Search for the cell housing the specified text and yield its [X, Y] center coordinate. 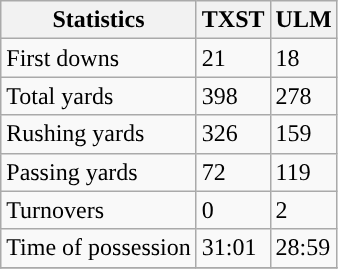
Statistics [99, 20]
28:59 [304, 248]
Passing yards [99, 172]
Time of possession [99, 248]
2 [304, 210]
ULM [304, 20]
TXST [233, 20]
21 [233, 58]
0 [233, 210]
31:01 [233, 248]
398 [233, 96]
Turnovers [99, 210]
Rushing yards [99, 134]
119 [304, 172]
Total yards [99, 96]
First downs [99, 58]
278 [304, 96]
18 [304, 58]
159 [304, 134]
72 [233, 172]
326 [233, 134]
